Locate the cell with the specified text and output its [X, Y] center coordinate. 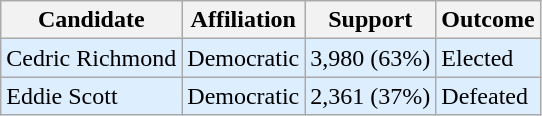
Elected [488, 58]
2,361 (37%) [370, 96]
Support [370, 20]
Eddie Scott [92, 96]
3,980 (63%) [370, 58]
Outcome [488, 20]
Affiliation [244, 20]
Cedric Richmond [92, 58]
Defeated [488, 96]
Candidate [92, 20]
